Return the (X, Y) coordinate for the center point of the cell that contains the specified text.  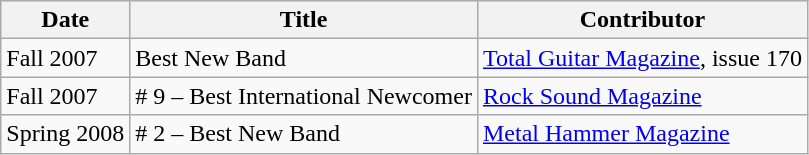
Title (304, 20)
Spring 2008 (66, 134)
Rock Sound Magazine (642, 96)
Total Guitar Magazine, issue 170 (642, 58)
Date (66, 20)
# 2 – Best New Band (304, 134)
Best New Band (304, 58)
Contributor (642, 20)
Metal Hammer Magazine (642, 134)
# 9 – Best International Newcomer (304, 96)
